Return [x, y] of the center of cell containing provided text 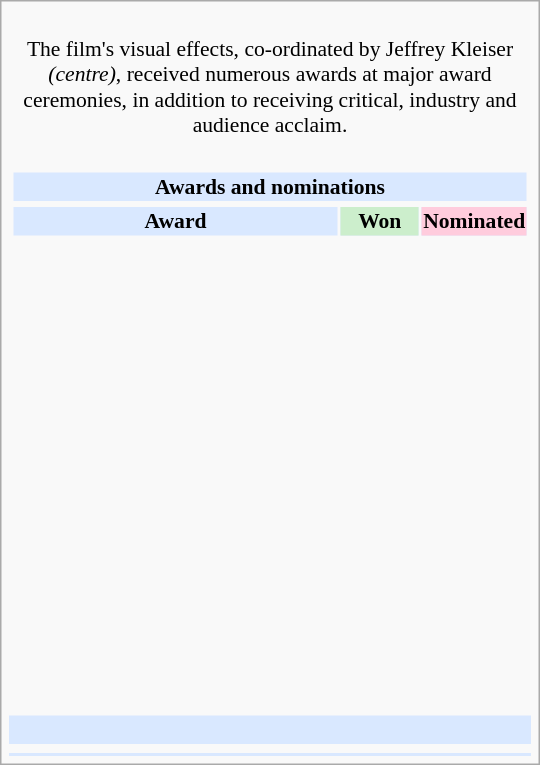
Award [175, 221]
Nominated [474, 221]
Awards and nominations [270, 186]
Awards and nominations Award Won Nominated [270, 427]
Won [380, 221]
